Capture the cell that displays the provided text and extract its [X, Y] central coordinate. 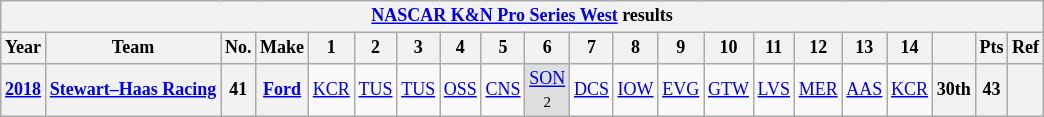
9 [681, 48]
AAS [864, 90]
No. [238, 48]
10 [729, 48]
6 [548, 48]
Pts [992, 48]
4 [461, 48]
11 [774, 48]
MER [818, 90]
43 [992, 90]
12 [818, 48]
GTW [729, 90]
Make [282, 48]
SON2 [548, 90]
8 [636, 48]
7 [592, 48]
5 [503, 48]
Ref [1026, 48]
CNS [503, 90]
3 [418, 48]
DCS [592, 90]
Stewart–Haas Racing [132, 90]
Team [132, 48]
30th [954, 90]
OSS [461, 90]
13 [864, 48]
LVS [774, 90]
1 [331, 48]
2018 [24, 90]
41 [238, 90]
14 [910, 48]
IOW [636, 90]
EVG [681, 90]
Ford [282, 90]
NASCAR K&N Pro Series West results [522, 16]
2 [376, 48]
Year [24, 48]
